Determine the (x, y) coordinate at the center of the cell enclosing the given text.  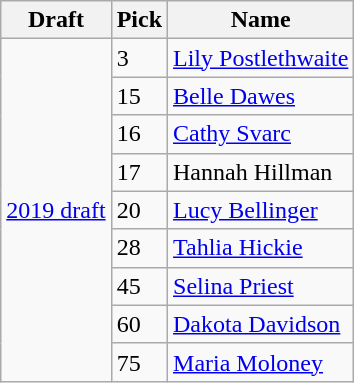
60 (139, 324)
75 (139, 362)
Lucy Bellinger (261, 210)
2019 draft (56, 210)
Dakota Davidson (261, 324)
Pick (139, 20)
20 (139, 210)
Cathy Svarc (261, 134)
Draft (56, 20)
28 (139, 248)
Maria Moloney (261, 362)
Selina Priest (261, 286)
45 (139, 286)
15 (139, 96)
Tahlia Hickie (261, 248)
Belle Dawes (261, 96)
16 (139, 134)
3 (139, 58)
Hannah Hillman (261, 172)
Name (261, 20)
Lily Postlethwaite (261, 58)
17 (139, 172)
